Locate the cell with the specified text and output its (x, y) center coordinate. 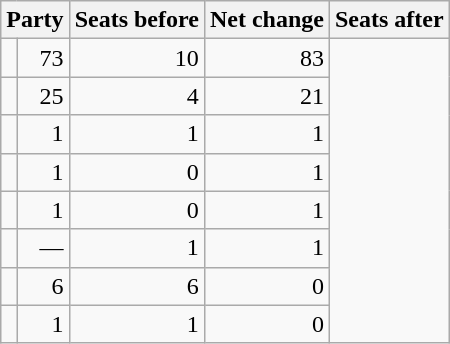
10 (136, 58)
Party (35, 20)
4 (136, 96)
Net change (266, 20)
21 (266, 96)
— (43, 248)
73 (43, 58)
25 (43, 96)
Seats after (389, 20)
83 (266, 58)
Seats before (136, 20)
